Pinpoint the cell where the given text exists, returning its (x, y) midpoint coordinate. 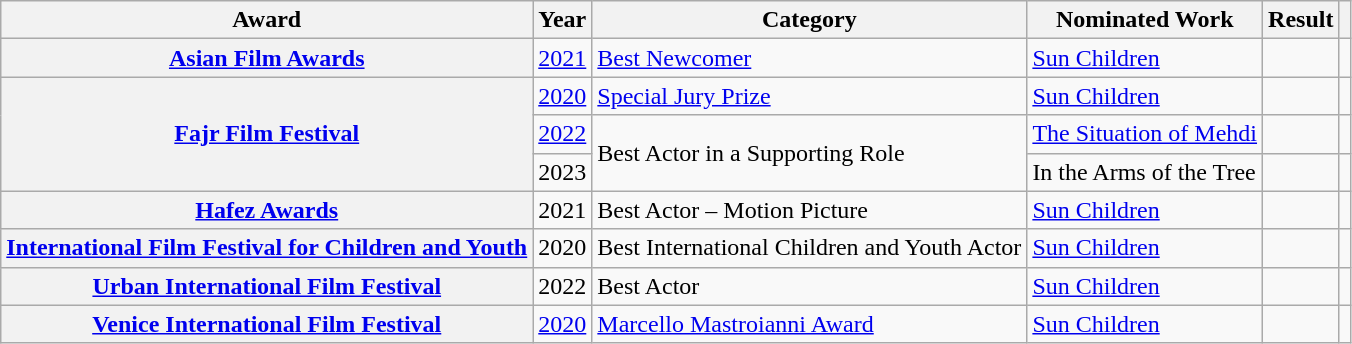
Award (267, 20)
Urban International Film Festival (267, 286)
The Situation of Mehdi (1145, 134)
Hafez Awards (267, 210)
In the Arms of the Tree (1145, 172)
Best Actor in a Supporting Role (810, 153)
Best International Children and Youth Actor (810, 248)
Best Actor – Motion Picture (810, 210)
Marcello Mastroianni Award (810, 324)
Asian Film Awards (267, 58)
Venice International Film Festival (267, 324)
Special Jury Prize (810, 96)
International Film Festival for Children and Youth (267, 248)
Result (1301, 20)
Year (562, 20)
Best Newcomer (810, 58)
2023 (562, 172)
Nominated Work (1145, 20)
Category (810, 20)
Best Actor (810, 286)
Fajr Film Festival (267, 134)
